Extract the (x, y) coordinate from the center of the cell holding the provided text.  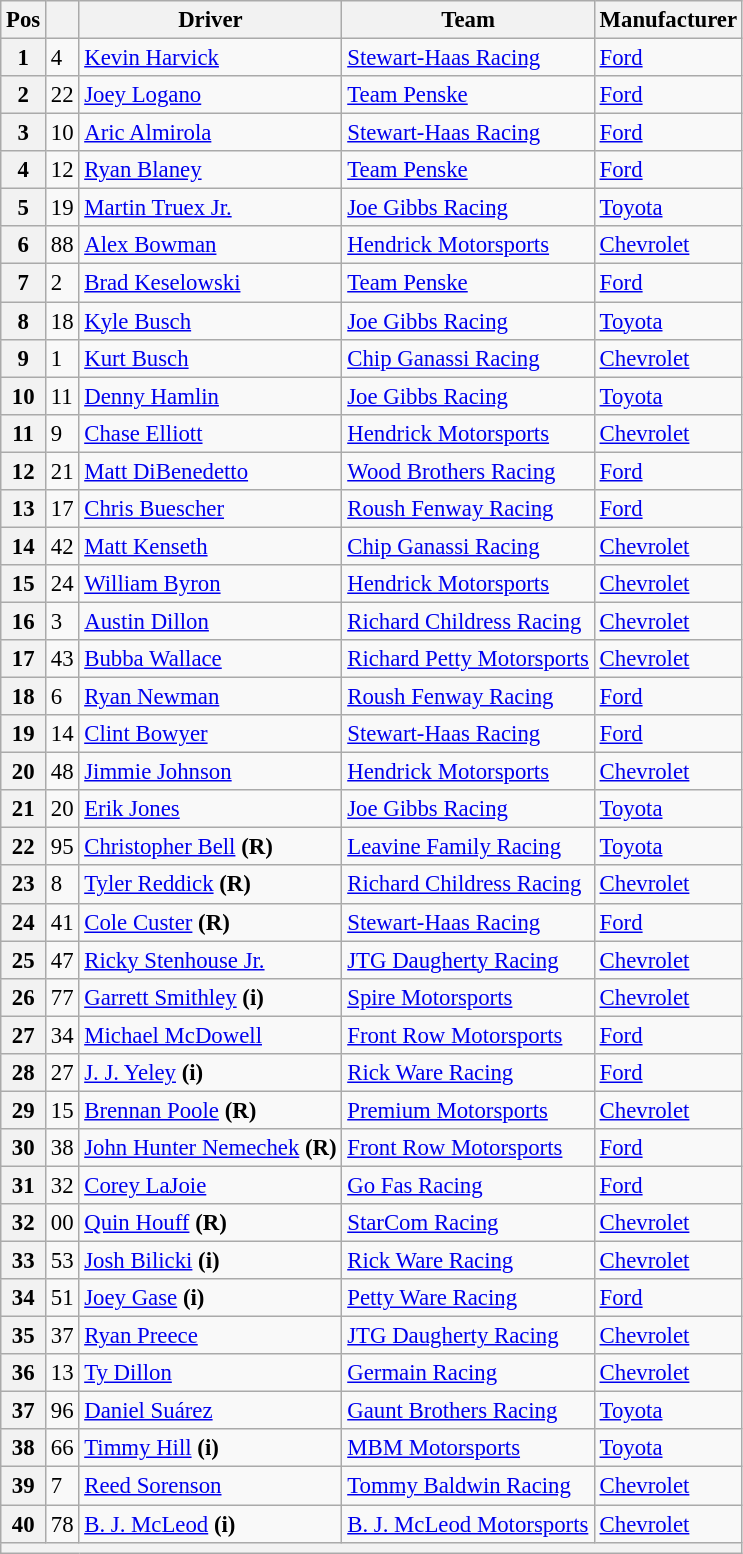
95 (62, 847)
Austin Dillon (210, 621)
John Hunter Nemechek (R) (210, 1148)
77 (62, 997)
Cole Custer (R) (210, 922)
Wood Brothers Racing (468, 471)
Ryan Preece (210, 1336)
30 (24, 1148)
William Byron (210, 584)
Germain Racing (468, 1373)
43 (62, 659)
Brad Keselowski (210, 283)
96 (62, 1411)
47 (62, 960)
Daniel Suárez (210, 1411)
Joey Logano (210, 95)
42 (62, 546)
Kurt Busch (210, 358)
Martin Truex Jr. (210, 208)
5 (24, 208)
Matt Kenseth (210, 546)
Gaunt Brothers Racing (468, 1411)
Brennan Poole (R) (210, 1110)
Tyler Reddick (R) (210, 885)
Petty Ware Racing (468, 1298)
Premium Motorsports (468, 1110)
Corey LaJoie (210, 1185)
51 (62, 1298)
41 (62, 922)
Pos (24, 20)
26 (24, 997)
33 (24, 1261)
00 (62, 1223)
J. J. Yeley (i) (210, 1073)
31 (24, 1185)
Team (468, 20)
78 (62, 1524)
Clint Bowyer (210, 734)
Ricky Stenhouse Jr. (210, 960)
66 (62, 1449)
MBM Motorsports (468, 1449)
53 (62, 1261)
B. J. McLeod Motorsports (468, 1524)
Tommy Baldwin Racing (468, 1486)
29 (24, 1110)
48 (62, 772)
25 (24, 960)
Erik Jones (210, 809)
Richard Petty Motorsports (468, 659)
StarCom Racing (468, 1223)
Denny Hamlin (210, 396)
Reed Sorenson (210, 1486)
Chase Elliott (210, 433)
Chris Buescher (210, 509)
23 (24, 885)
Kevin Harvick (210, 58)
35 (24, 1336)
Kyle Busch (210, 321)
36 (24, 1373)
40 (24, 1524)
B. J. McLeod (i) (210, 1524)
Quin Houff (R) (210, 1223)
39 (24, 1486)
Driver (210, 20)
Bubba Wallace (210, 659)
Jimmie Johnson (210, 772)
Leavine Family Racing (468, 847)
Ryan Newman (210, 697)
Ryan Blaney (210, 170)
Josh Bilicki (i) (210, 1261)
Go Fas Racing (468, 1185)
Michael McDowell (210, 1035)
Joey Gase (i) (210, 1298)
Timmy Hill (i) (210, 1449)
88 (62, 245)
Ty Dillon (210, 1373)
Manufacturer (668, 20)
16 (24, 621)
Alex Bowman (210, 245)
Aric Almirola (210, 133)
Christopher Bell (R) (210, 847)
Matt DiBenedetto (210, 471)
Garrett Smithley (i) (210, 997)
Spire Motorsports (468, 997)
28 (24, 1073)
